Output the (x, y) coordinate of the center of the cell containing the given text.  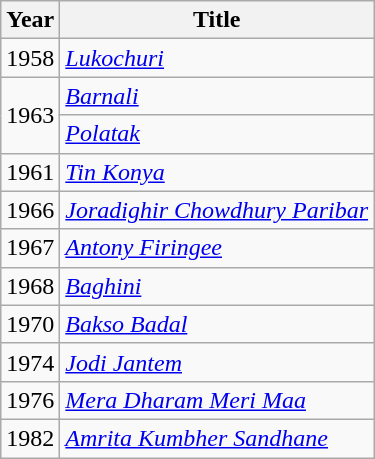
1976 (30, 400)
Mera Dharam Meri Maa (217, 400)
1982 (30, 438)
1970 (30, 324)
1974 (30, 362)
1958 (30, 58)
Year (30, 20)
Baghini (217, 286)
Lukochuri (217, 58)
Title (217, 20)
Tin Konya (217, 172)
1966 (30, 210)
Antony Firingee (217, 248)
1961 (30, 172)
Joradighir Chowdhury Paribar (217, 210)
Amrita Kumbher Sandhane (217, 438)
1967 (30, 248)
Barnali (217, 96)
Jodi Jantem (217, 362)
Polatak (217, 134)
Bakso Badal (217, 324)
1968 (30, 286)
1963 (30, 115)
